Return the [X, Y] coordinate for the center point of the cell that contains the specified text.  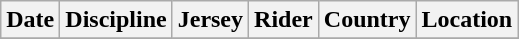
Country [367, 20]
Date [30, 20]
Jersey [210, 20]
Location [467, 20]
Rider [284, 20]
Discipline [116, 20]
